For the text-containing cell, return its midpoint in [x, y] coordinate format. 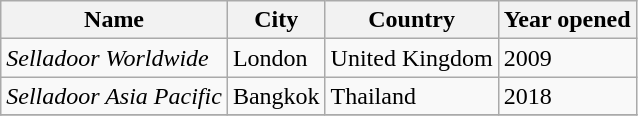
Selladoor Asia Pacific [114, 96]
Year opened [567, 20]
City [276, 20]
Bangkok [276, 96]
Country [412, 20]
Name [114, 20]
2009 [567, 58]
Selladoor Worldwide [114, 58]
2018 [567, 96]
United Kingdom [412, 58]
Thailand [412, 96]
London [276, 58]
